From the cell containing the given text, extract its center point as (x, y) coordinate. 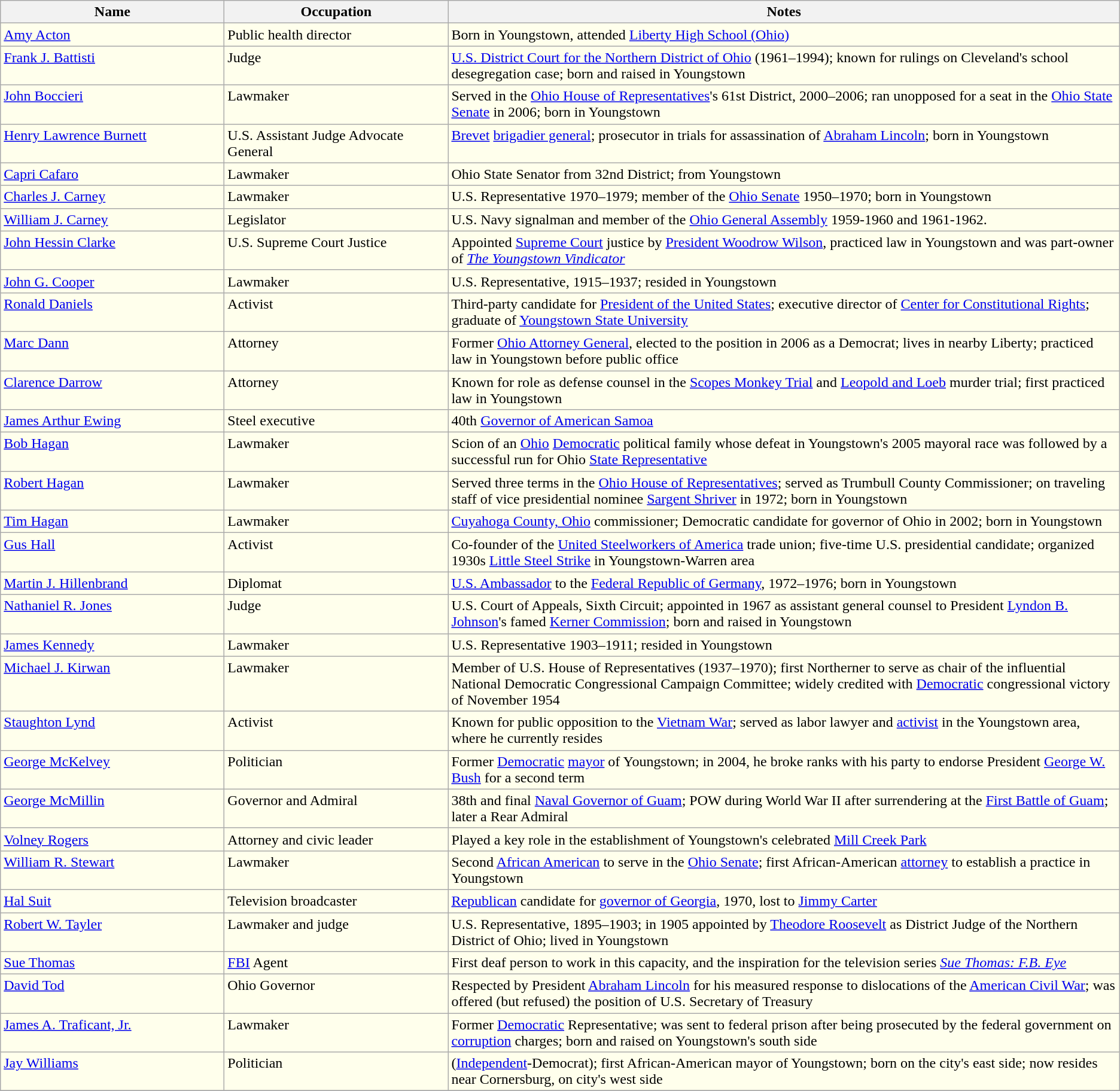
Clarence Darrow (112, 390)
Tim Hagan (112, 522)
John Hessin Clarke (112, 250)
Known for role as defense counsel in the Scopes Monkey Trial and Leopold and Loeb murder trial; first practiced law in Youngstown (784, 390)
U.S. Supreme Court Justice (336, 250)
Charles J. Carney (112, 197)
Steel executive (336, 421)
Capri Cafaro (112, 174)
Ohio State Senator from 32nd District; from Youngstown (784, 174)
Brevet brigadier general; prosecutor in trials for assassination of Abraham Lincoln; born in Youngstown (784, 144)
George McMillin (112, 809)
Frank J. Battisti (112, 66)
40th Governor of American Samoa (784, 421)
Amy Acton (112, 35)
Bob Hagan (112, 452)
Gus Hall (112, 553)
Lawmaker and judge (336, 932)
Robert Hagan (112, 490)
Jay Williams (112, 1072)
Born in Youngstown, attended Liberty High School (Ohio) (784, 35)
U.S. Representative 1970–1979; member of the Ohio Senate 1950–1970; born in Youngstown (784, 197)
Marc Dann (112, 351)
Served in the Ohio House of Representatives's 61st District, 2000–2006; ran unopposed for a seat in the Ohio State Senate in 2006; born in Youngstown (784, 104)
Robert W. Tayler (112, 932)
George McKelvey (112, 769)
U.S. Representative, 1895–1903; in 1905 appointed by Theodore Roosevelt as District Judge of the Northern District of Ohio; lived in Youngstown (784, 932)
FBI Agent (336, 963)
(Independent-Democrat); first African-American mayor of Youngstown; born on the city's east side; now resides near Cornersburg, on city's west side (784, 1072)
Republican candidate for governor of Georgia, 1970, lost to Jimmy Carter (784, 901)
First deaf person to work in this capacity, and the inspiration for the television series Sue Thomas: F.B. Eye (784, 963)
Name (112, 12)
Henry Lawrence Burnett (112, 144)
Notes (784, 12)
James Arthur Ewing (112, 421)
Cuyahoga County, Ohio commissioner; Democratic candidate for governor of Ohio in 2002; born in Youngstown (784, 522)
Staughton Lynd (112, 731)
William J. Carney (112, 220)
Martin J. Hillenbrand (112, 583)
Ronald Daniels (112, 312)
John G. Cooper (112, 281)
Volney Rogers (112, 839)
Former Democratic mayor of Youngstown; in 2004, he broke ranks with his party to endorse President George W. Bush for a second term (784, 769)
Occupation (336, 12)
James Kennedy (112, 645)
Television broadcaster (336, 901)
38th and final Naval Governor of Guam; POW during World War II after surrendering at the First Battle of Guam; later a Rear Admiral (784, 809)
U.S. Assistant Judge Advocate General (336, 144)
Nathaniel R. Jones (112, 614)
Michael J. Kirwan (112, 684)
U.S. Navy signalman and member of the Ohio General Assembly 1959-1960 and 1961-1962. (784, 220)
Governor and Admiral (336, 809)
Legislator (336, 220)
David Tod (112, 994)
John Boccieri (112, 104)
Hal Suit (112, 901)
James A. Traficant, Jr. (112, 1032)
Played a key role in the establishment of Youngstown's celebrated Mill Creek Park (784, 839)
U.S. Representative, 1915–1937; resided in Youngstown (784, 281)
Sue Thomas (112, 963)
Second African American to serve in the Ohio Senate; first African-American attorney to establish a practice in Youngstown (784, 870)
Appointed Supreme Court justice by President Woodrow Wilson, practiced law in Youngstown and was part-owner of The Youngstown Vindicator (784, 250)
Diplomat (336, 583)
Known for public opposition to the Vietnam War; served as labor lawyer and activist in the Youngstown area, where he currently resides (784, 731)
Attorney and civic leader (336, 839)
Public health director (336, 35)
U.S. Representative 1903–1911; resided in Youngstown (784, 645)
William R. Stewart (112, 870)
U.S. Ambassador to the Federal Republic of Germany, 1972–1976; born in Youngstown (784, 583)
Ohio Governor (336, 994)
